Scan for the cell matching the given text and deliver its [X, Y] coordinate at center. 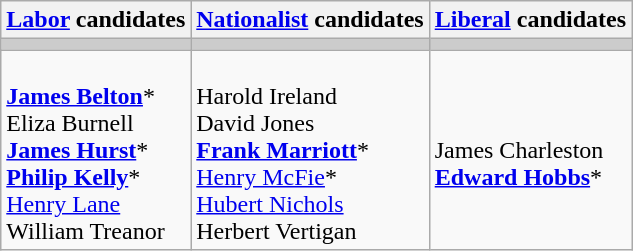
Harold Ireland David Jones Frank Marriott* Henry McFie* Hubert Nichols Herbert Vertigan [310, 150]
James Belton* Eliza Burnell James Hurst* Philip Kelly* Henry Lane William Treanor [96, 150]
Liberal candidates [530, 20]
Nationalist candidates [310, 20]
Labor candidates [96, 20]
James Charleston Edward Hobbs* [530, 150]
